For the text-containing cell, return its midpoint in (X, Y) coordinate format. 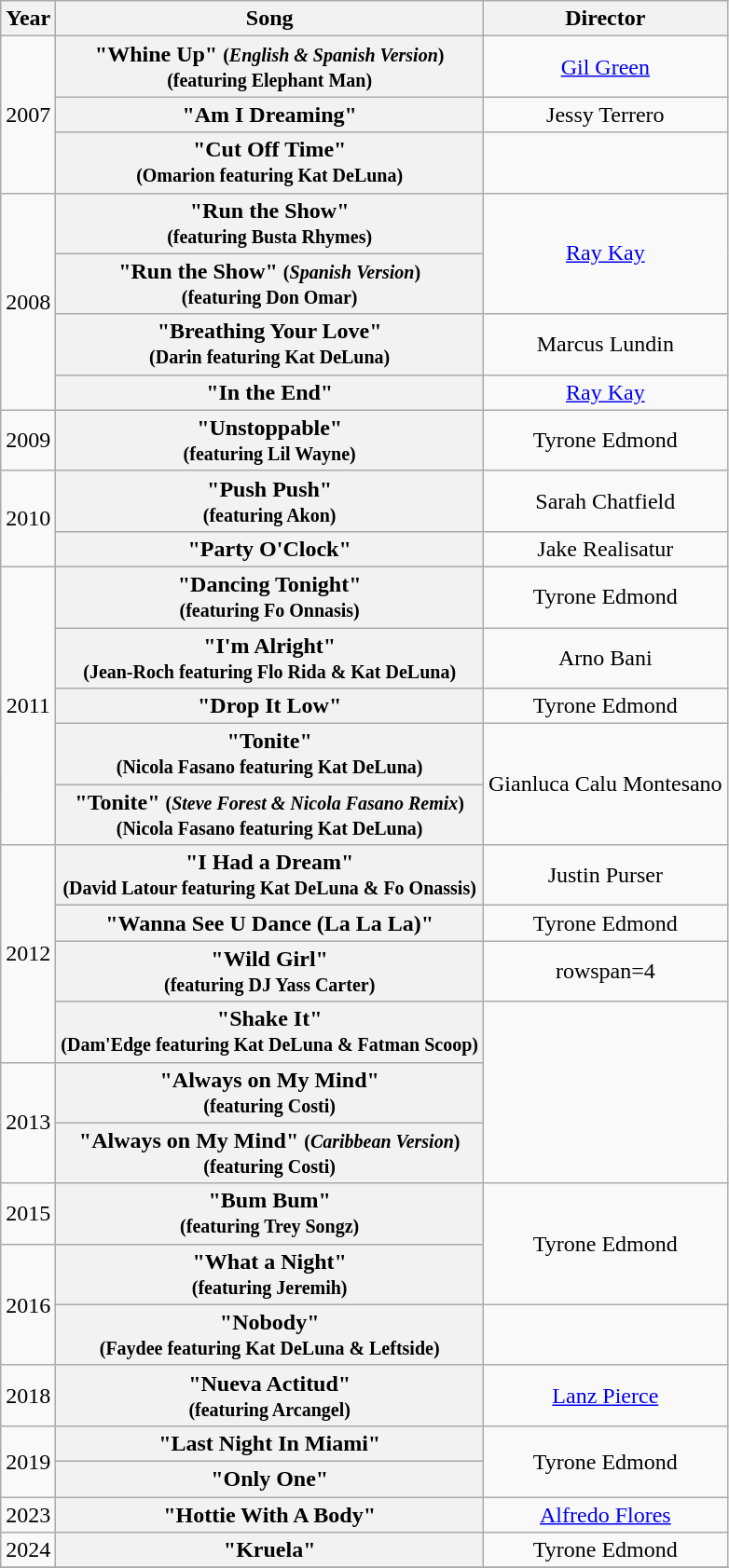
"What a Night" (featuring Jeremih) (270, 1275)
2012 (28, 954)
Marcus Lundin (605, 345)
"Dancing Tonight" (featuring Fo Onnasis) (270, 596)
"I Had a Dream" (David Latour featuring Kat DeLuna & Fo Onassis) (270, 876)
"In the End" (270, 392)
2010 (28, 518)
"Only One" (270, 1479)
"Tonite" (Nicola Fasano featuring Kat DeLuna) (270, 755)
2013 (28, 1123)
"Always on My Mind" (Caribbean Version) (featuring Costi) (270, 1153)
Gil Green (605, 67)
"Always on My Mind" (featuring Costi) (270, 1092)
2024 (28, 1550)
"Drop It Low" (270, 706)
"Last Night In Miami" (270, 1443)
2011 (28, 705)
2016 (28, 1304)
Director (605, 19)
Arno Bani (605, 658)
Jake Realisatur (605, 549)
"Kruela" (270, 1550)
2009 (28, 440)
rowspan=4 (605, 971)
"Wild Girl" (featuring DJ Yass Carter) (270, 971)
"Breathing Your Love" (Darin featuring Kat DeLuna) (270, 345)
Song (270, 19)
Lanz Pierce (605, 1396)
"Cut Off Time" (Omarion featuring Kat DeLuna) (270, 162)
2018 (28, 1396)
2015 (28, 1213)
"Nueva Actitud" (featuring Arcangel) (270, 1396)
Sarah Chatfield (605, 501)
"Shake It" (Dam'Edge featuring Kat DeLuna & Fatman Scoop) (270, 1032)
"Hottie With A Body" (270, 1514)
Alfredo Flores (605, 1514)
2023 (28, 1514)
"Push Push" (featuring Akon) (270, 501)
"I'm Alright" (Jean-Roch featuring Flo Rida & Kat DeLuna) (270, 658)
Year (28, 19)
"Nobody" (Faydee featuring Kat DeLuna & Leftside) (270, 1334)
"Party O'Clock" (270, 549)
"Run the Show" (featuring Busta Rhymes) (270, 224)
Gianluca Calu Montesano (605, 784)
2008 (28, 302)
"Bum Bum" (featuring Trey Songz) (270, 1213)
2007 (28, 115)
"Run the Show" (Spanish Version) (featuring Don Omar) (270, 283)
"Whine Up" (English & Spanish Version)(featuring Elephant Man) (270, 67)
"Am I Dreaming" (270, 115)
Justin Purser (605, 876)
"Wanna See U Dance (La La La)" (270, 923)
Jessy Terrero (605, 115)
"Tonite" (Steve Forest & Nicola Fasano Remix) (Nicola Fasano featuring Kat DeLuna) (270, 814)
2019 (28, 1461)
"Unstoppable" (featuring Lil Wayne) (270, 440)
